Pinpoint the cell where the given text exists, returning its [x, y] midpoint coordinate. 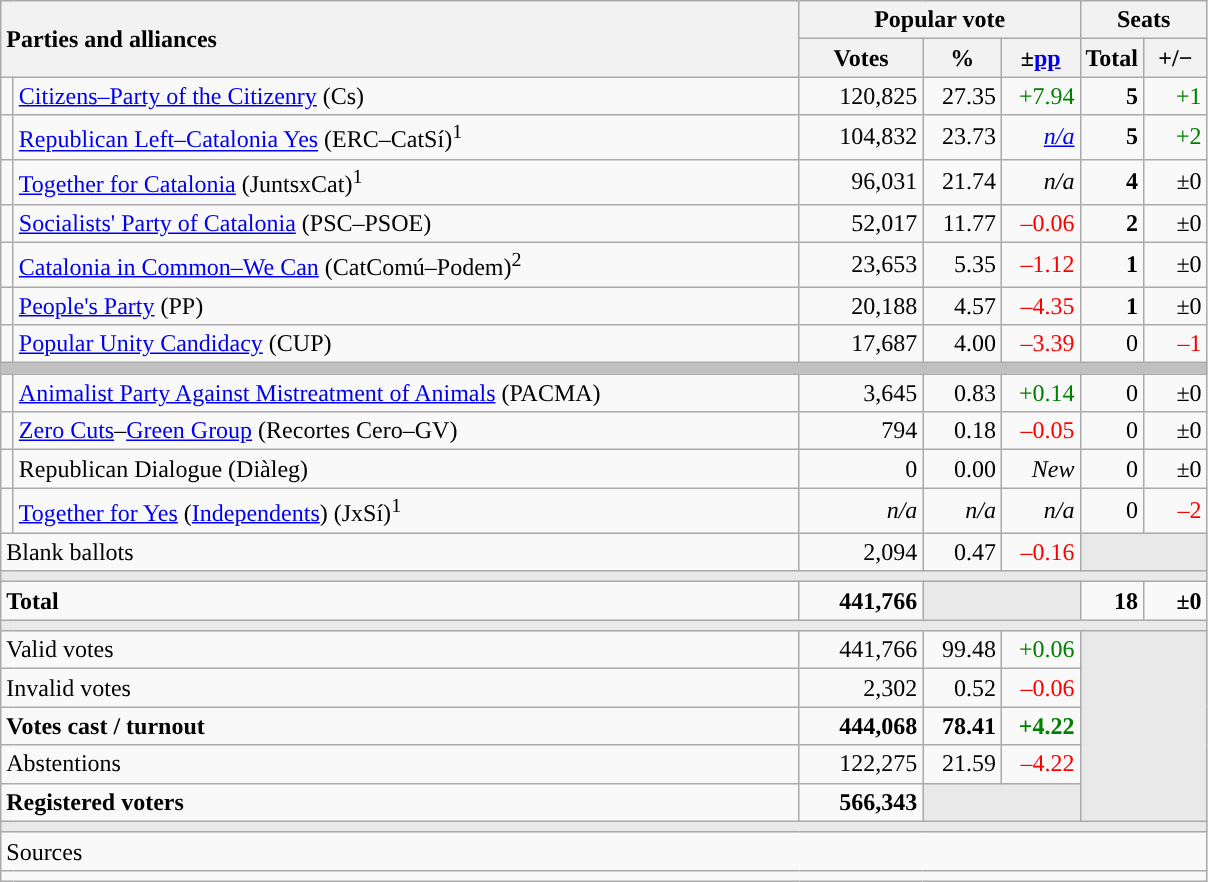
–1 [1176, 344]
Seats [1144, 20]
±pp [1040, 58]
+1 [1176, 96]
Republican Left–Catalonia Yes (ERC–CatSí)1 [406, 138]
4 [1112, 182]
0.18 [962, 431]
0.00 [962, 469]
444,068 [861, 726]
+7.94 [1040, 96]
21.59 [962, 764]
27.35 [962, 96]
–0.05 [1040, 431]
17,687 [861, 344]
Sources [604, 851]
78.41 [962, 726]
2,302 [861, 688]
+0.14 [1040, 393]
Abstentions [400, 764]
96,031 [861, 182]
5.35 [962, 264]
566,343 [861, 802]
–4.35 [1040, 306]
2,094 [861, 552]
+/− [1176, 58]
20,188 [861, 306]
Together for Catalonia (JuntsxCat)1 [406, 182]
Catalonia in Common–We Can (CatComú–Podem)2 [406, 264]
Blank ballots [400, 552]
Citizens–Party of the Citizenry (Cs) [406, 96]
4.00 [962, 344]
122,275 [861, 764]
–4.22 [1040, 764]
104,832 [861, 138]
Republican Dialogue (Diàleg) [406, 469]
People's Party (PP) [406, 306]
% [962, 58]
New [1040, 469]
0.47 [962, 552]
Together for Yes (Independents) (JxSí)1 [406, 510]
23,653 [861, 264]
Parties and alliances [400, 39]
23.73 [962, 138]
2 [1112, 223]
Socialists' Party of Catalonia (PSC–PSOE) [406, 223]
–0.16 [1040, 552]
4.57 [962, 306]
Popular Unity Candidacy (CUP) [406, 344]
–3.39 [1040, 344]
0.52 [962, 688]
11.77 [962, 223]
–2 [1176, 510]
Popular vote [940, 20]
Animalist Party Against Mistreatment of Animals (PACMA) [406, 393]
52,017 [861, 223]
+0.06 [1040, 650]
–1.12 [1040, 264]
+2 [1176, 138]
21.74 [962, 182]
+4.22 [1040, 726]
Votes [861, 58]
Invalid votes [400, 688]
18 [1112, 601]
0.83 [962, 393]
Zero Cuts–Green Group (Recortes Cero–GV) [406, 431]
3,645 [861, 393]
Votes cast / turnout [400, 726]
Valid votes [400, 650]
Registered voters [400, 802]
120,825 [861, 96]
794 [861, 431]
99.48 [962, 650]
